From the cell containing the given text, extract its center point as (X, Y) coordinate. 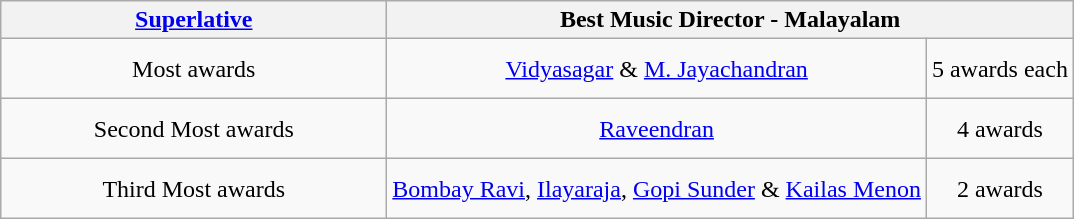
2 awards (1000, 189)
Second Most awards (194, 129)
Bombay Ravi, Ilayaraja, Gopi Sunder & Kailas Menon (657, 189)
Best Music Director - Malayalam (730, 20)
Superlative (194, 20)
Most awards (194, 69)
Raveendran (657, 129)
5 awards each (1000, 69)
Third Most awards (194, 189)
4 awards (1000, 129)
Vidyasagar & M. Jayachandran (657, 69)
